From the cell containing the given text, extract its center point as (X, Y) coordinate. 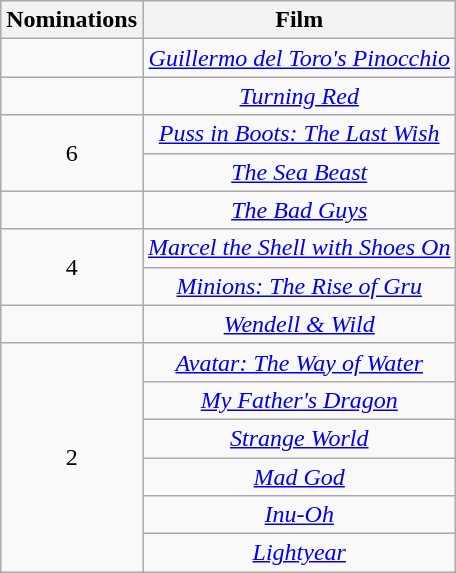
6 (72, 153)
The Sea Beast (298, 172)
Avatar: The Way of Water (298, 362)
Inu-Oh (298, 515)
Guillermo del Toro's Pinocchio (298, 58)
4 (72, 267)
The Bad Guys (298, 210)
Minions: The Rise of Gru (298, 286)
Strange World (298, 438)
Lightyear (298, 553)
Turning Red (298, 96)
Film (298, 20)
Marcel the Shell with Shoes On (298, 248)
My Father's Dragon (298, 400)
2 (72, 457)
Mad God (298, 477)
Nominations (72, 20)
Puss in Boots: The Last Wish (298, 134)
Wendell & Wild (298, 324)
